Output the (X, Y) coordinate of the center of the cell containing the given text.  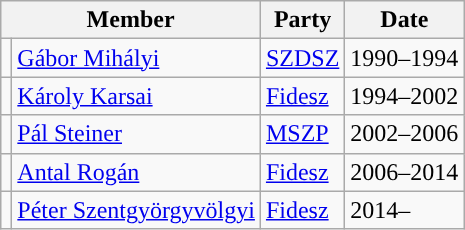
2014– (404, 210)
Antal Rogán (136, 172)
Károly Karsai (136, 96)
1990–1994 (404, 58)
SZDSZ (302, 58)
Pál Steiner (136, 134)
Party (302, 20)
2006–2014 (404, 172)
Date (404, 20)
Péter Szentgyörgyvölgyi (136, 210)
Member (131, 20)
Gábor Mihályi (136, 58)
MSZP (302, 134)
1994–2002 (404, 96)
2002–2006 (404, 134)
